Find where the given text appears and provide that cell's center as (x, y) coordinate. 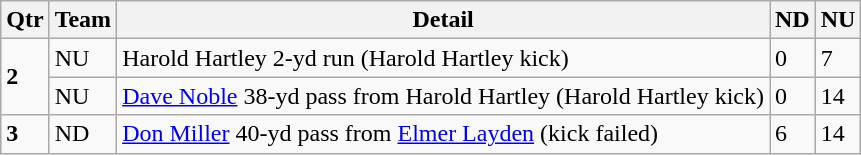
3 (25, 134)
Qtr (25, 20)
Don Miller 40-yd pass from Elmer Layden (kick failed) (444, 134)
Team (83, 20)
7 (838, 58)
Dave Noble 38-yd pass from Harold Hartley (Harold Hartley kick) (444, 96)
2 (25, 77)
6 (793, 134)
Detail (444, 20)
Harold Hartley 2-yd run (Harold Hartley kick) (444, 58)
